Locate the cell with the specified text and output its (x, y) center coordinate. 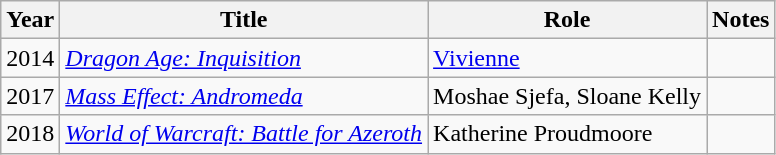
Title (244, 20)
Notes (741, 20)
Katherine Proudmoore (568, 134)
Year (30, 20)
Moshae Sjefa, Sloane Kelly (568, 96)
2014 (30, 58)
Dragon Age: Inquisition (244, 58)
2018 (30, 134)
2017 (30, 96)
Role (568, 20)
Vivienne (568, 58)
Mass Effect: Andromeda (244, 96)
World of Warcraft: Battle for Azeroth (244, 134)
